Identify which cell holds the provided text, then report its (X, Y) central coordinate. 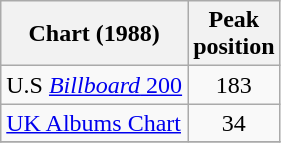
Peakposition (234, 34)
34 (234, 123)
UK Albums Chart (94, 123)
U.S Billboard 200 (94, 85)
183 (234, 85)
Chart (1988) (94, 34)
